Return the (x, y) coordinate for the center point of the cell that contains the specified text.  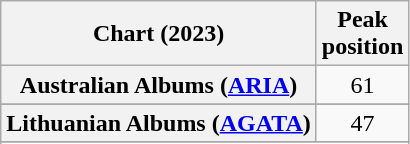
Australian Albums (ARIA) (159, 85)
Peakposition (362, 34)
Chart (2023) (159, 34)
61 (362, 85)
Lithuanian Albums (AGATA) (159, 123)
47 (362, 123)
